Locate the cell with the specified text and output its (X, Y) center coordinate. 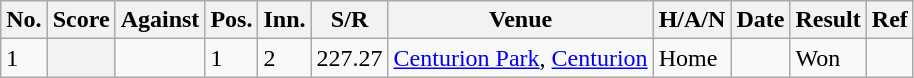
Result (828, 20)
Inn. (284, 20)
S/R (350, 20)
Against (160, 20)
H/A/N (692, 20)
Venue (520, 20)
Ref (890, 20)
Home (692, 58)
Date (760, 20)
Won (828, 58)
Score (81, 20)
No. (24, 20)
227.27 (350, 58)
2 (284, 58)
Pos. (232, 20)
Centurion Park, Centurion (520, 58)
